Pinpoint the cell where the given text exists, returning its (X, Y) midpoint coordinate. 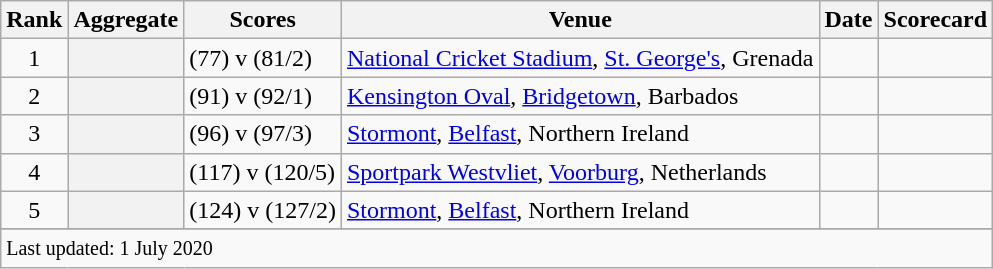
(96) v (97/3) (263, 134)
4 (34, 172)
Scores (263, 20)
Date (848, 20)
(77) v (81/2) (263, 58)
Sportpark Westvliet, Voorburg, Netherlands (580, 172)
2 (34, 96)
Rank (34, 20)
Scorecard (936, 20)
3 (34, 134)
(117) v (120/5) (263, 172)
Last updated: 1 July 2020 (497, 248)
(91) v (92/1) (263, 96)
5 (34, 210)
1 (34, 58)
Aggregate (126, 20)
(124) v (127/2) (263, 210)
Venue (580, 20)
Kensington Oval, Bridgetown, Barbados (580, 96)
National Cricket Stadium, St. George's, Grenada (580, 58)
